For the text-containing cell, return its midpoint in (x, y) coordinate format. 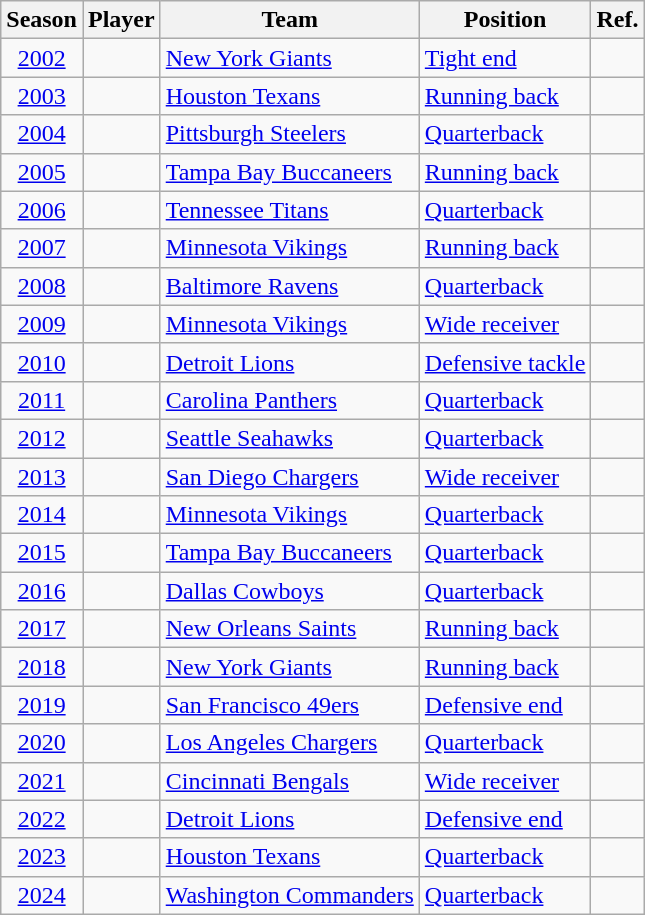
Pittsburgh Steelers (290, 134)
2018 (42, 667)
Season (42, 20)
Washington Commanders (290, 895)
2015 (42, 553)
2012 (42, 438)
2010 (42, 362)
2013 (42, 477)
Tennessee Titans (290, 210)
2021 (42, 781)
2002 (42, 58)
Seattle Seahawks (290, 438)
San Francisco 49ers (290, 705)
Baltimore Ravens (290, 286)
2024 (42, 895)
2019 (42, 705)
2003 (42, 96)
Los Angeles Chargers (290, 743)
2017 (42, 629)
2011 (42, 400)
2023 (42, 857)
2005 (42, 172)
Cincinnati Bengals (290, 781)
2004 (42, 134)
2006 (42, 210)
Ref. (618, 20)
Position (505, 20)
Defensive tackle (505, 362)
2009 (42, 324)
2020 (42, 743)
2008 (42, 286)
Tight end (505, 58)
San Diego Chargers (290, 477)
Team (290, 20)
Player (121, 20)
Carolina Panthers (290, 400)
2022 (42, 819)
2016 (42, 591)
Dallas Cowboys (290, 591)
New Orleans Saints (290, 629)
2007 (42, 248)
2014 (42, 515)
